Pinpoint the cell where the given text exists, returning its [x, y] midpoint coordinate. 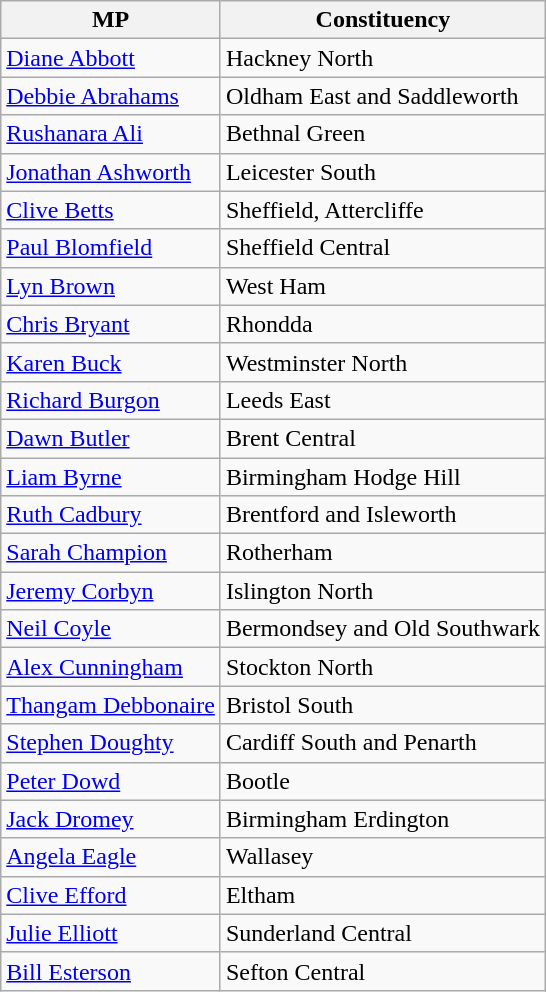
Neil Coyle [111, 629]
Jack Dromey [111, 819]
Bootle [382, 781]
Jonathan Ashworth [111, 172]
Jeremy Corbyn [111, 591]
Angela Eagle [111, 857]
Bermondsey and Old Southwark [382, 629]
Ruth Cadbury [111, 515]
MP [111, 20]
Eltham [382, 895]
Alex Cunningham [111, 667]
Sarah Champion [111, 553]
Westminster North [382, 362]
Brent Central [382, 438]
Sefton Central [382, 971]
Chris Bryant [111, 324]
Clive Betts [111, 210]
Birmingham Erdington [382, 819]
Constituency [382, 20]
Peter Dowd [111, 781]
Rushanara Ali [111, 134]
Rotherham [382, 553]
Leicester South [382, 172]
Diane Abbott [111, 58]
Liam Byrne [111, 477]
Clive Efford [111, 895]
Debbie Abrahams [111, 96]
Lyn Brown [111, 286]
Stephen Doughty [111, 743]
Karen Buck [111, 362]
Richard Burgon [111, 400]
Bethnal Green [382, 134]
Leeds East [382, 400]
Stockton North [382, 667]
Wallasey [382, 857]
Sunderland Central [382, 933]
Birmingham Hodge Hill [382, 477]
West Ham [382, 286]
Bill Esterson [111, 971]
Oldham East and Saddleworth [382, 96]
Rhondda [382, 324]
Cardiff South and Penarth [382, 743]
Julie Elliott [111, 933]
Bristol South [382, 705]
Brentford and Isleworth [382, 515]
Sheffield, Attercliffe [382, 210]
Sheffield Central [382, 248]
Hackney North [382, 58]
Dawn Butler [111, 438]
Thangam Debbonaire [111, 705]
Islington North [382, 591]
Paul Blomfield [111, 248]
